Detect which cell encompasses the target text, then output its (x, y) center coordinate. 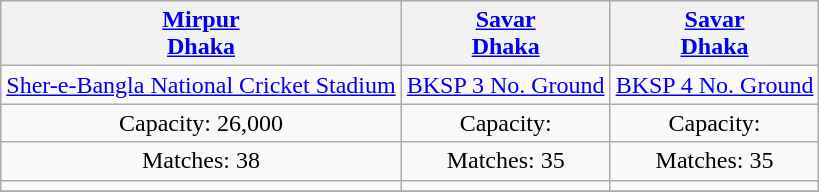
Sher-e-Bangla National Cricket Stadium (201, 85)
Matches: 38 (201, 161)
BKSP 3 No. Ground (506, 85)
Capacity: 26,000 (201, 123)
BKSP 4 No. Ground (714, 85)
MirpurDhaka (201, 34)
